Search for the cell housing the specified text and yield its [X, Y] center coordinate. 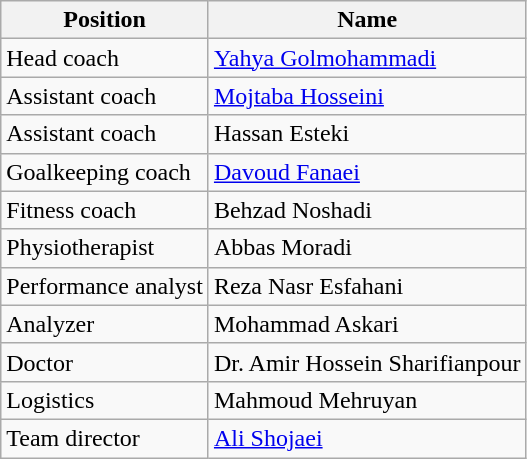
Abbas Moradi [367, 248]
Goalkeeping coach [105, 172]
Performance analyst [105, 286]
Analyzer [105, 324]
Name [367, 20]
Behzad Noshadi [367, 210]
Davoud Fanaei [367, 172]
Mohammad Askari [367, 324]
Position [105, 20]
Reza Nasr Esfahani [367, 286]
Yahya Golmohammadi [367, 58]
Team director [105, 438]
Mojtaba Hosseini [367, 96]
Head coach [105, 58]
Logistics [105, 400]
Dr. Amir Hossein Sharifianpour [367, 362]
Fitness coach [105, 210]
Physiotherapist [105, 248]
Mahmoud Mehruyan [367, 400]
Hassan Esteki [367, 134]
Ali Shojaei [367, 438]
Doctor [105, 362]
